Capture the cell that displays the provided text and extract its [x, y] central coordinate. 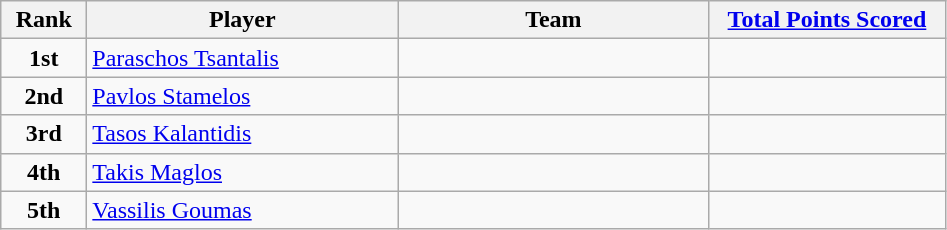
5th [44, 210]
Tasos Kalantidis [242, 134]
Paraschos Tsantalis [242, 58]
3rd [44, 134]
1st [44, 58]
4th [44, 172]
Total Points Scored [827, 20]
Vassilis Goumas [242, 210]
Team [554, 20]
Takis Maglos [242, 172]
Player [242, 20]
Pavlos Stamelos [242, 96]
Rank [44, 20]
2nd [44, 96]
